Provide the (x, y) coordinate of the cell's center where the given text is located.  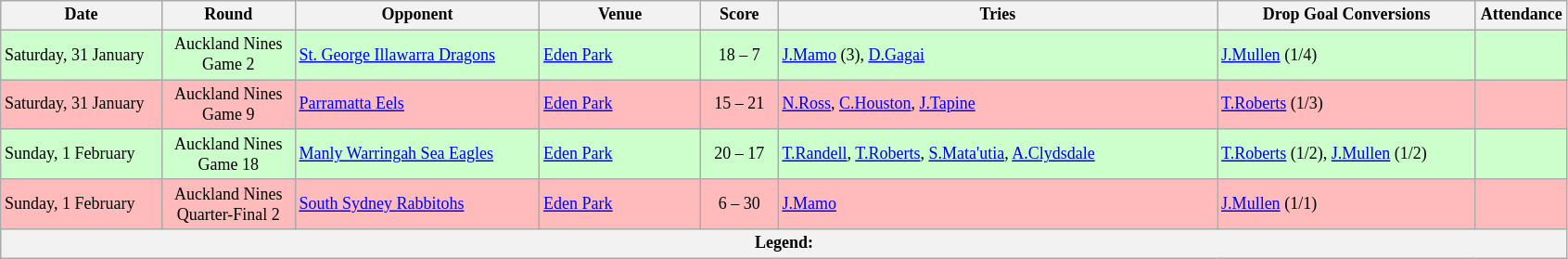
N.Ross, C.Houston, J.Tapine (998, 105)
T.Randell, T.Roberts, S.Mata'utia, A.Clydsdale (998, 154)
T.Roberts (1/3) (1346, 105)
18 – 7 (739, 55)
Round (228, 15)
Legend: (784, 243)
J.Mullen (1/1) (1346, 204)
Manly Warringah Sea Eagles (417, 154)
Venue (620, 15)
Score (739, 15)
Tries (998, 15)
Attendance (1521, 15)
Auckland Nines Game 18 (228, 154)
T.Roberts (1/2), J.Mullen (1/2) (1346, 154)
South Sydney Rabbitohs (417, 204)
6 – 30 (739, 204)
Drop Goal Conversions (1346, 15)
J.Mullen (1/4) (1346, 55)
J.Mamo (998, 204)
15 – 21 (739, 105)
Auckland Nines Quarter-Final 2 (228, 204)
Parramatta Eels (417, 105)
Auckland Nines Game 9 (228, 105)
J.Mamo (3), D.Gagai (998, 55)
Date (82, 15)
Auckland Nines Game 2 (228, 55)
Opponent (417, 15)
St. George Illawarra Dragons (417, 55)
20 – 17 (739, 154)
